Locate the cell with the specified text and output its (X, Y) center coordinate. 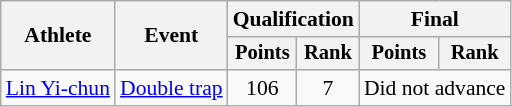
106 (262, 88)
Athlete (58, 36)
Did not advance (435, 88)
Lin Yi-chun (58, 88)
Event (172, 36)
7 (328, 88)
Double trap (172, 88)
Qualification (294, 19)
Final (435, 19)
